Pinpoint the cell where the given text exists, returning its (x, y) midpoint coordinate. 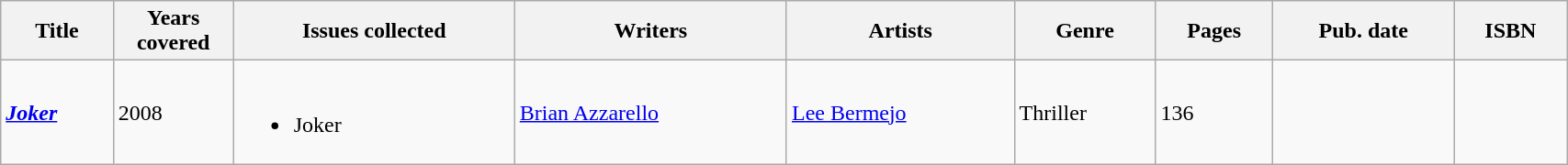
Artists (900, 31)
Pages (1214, 31)
Title (57, 31)
2008 (173, 112)
136 (1214, 112)
Issues collected (374, 31)
Years covered (173, 31)
ISBN (1510, 31)
Pub. date (1363, 31)
Thriller (1085, 112)
Genre (1085, 31)
Writers (650, 31)
Brian Azzarello (650, 112)
Lee Bermejo (900, 112)
